Pinpoint the cell where the given text exists, returning its [X, Y] midpoint coordinate. 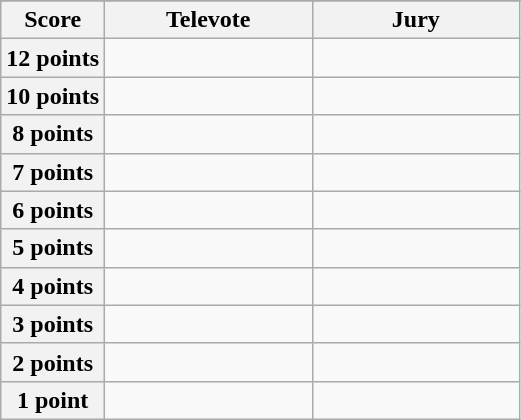
Televote [209, 20]
Jury [416, 20]
10 points [53, 96]
5 points [53, 248]
1 point [53, 400]
7 points [53, 172]
6 points [53, 210]
8 points [53, 134]
2 points [53, 362]
12 points [53, 58]
4 points [53, 286]
Score [53, 20]
3 points [53, 324]
